Find where the given text appears and provide that cell's center as (x, y) coordinate. 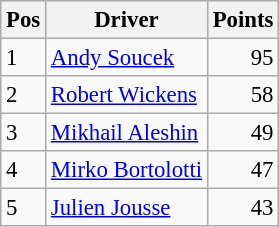
47 (242, 170)
Points (242, 20)
43 (242, 208)
49 (242, 133)
4 (24, 170)
Driver (127, 20)
3 (24, 133)
Robert Wickens (127, 95)
5 (24, 208)
Julien Jousse (127, 208)
Mirko Bortolotti (127, 170)
2 (24, 95)
1 (24, 58)
Pos (24, 20)
Andy Soucek (127, 58)
Mikhail Aleshin (127, 133)
58 (242, 95)
95 (242, 58)
